Search for the cell housing the specified text and yield its [x, y] center coordinate. 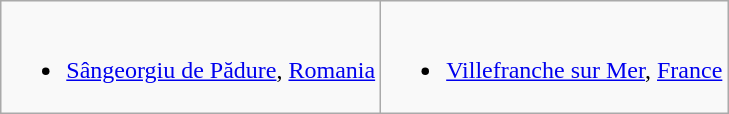
Villefranche sur Mer, France [554, 58]
Sângeorgiu de Pădure, Romania [191, 58]
